Identify which cell holds the provided text, then report its [x, y] central coordinate. 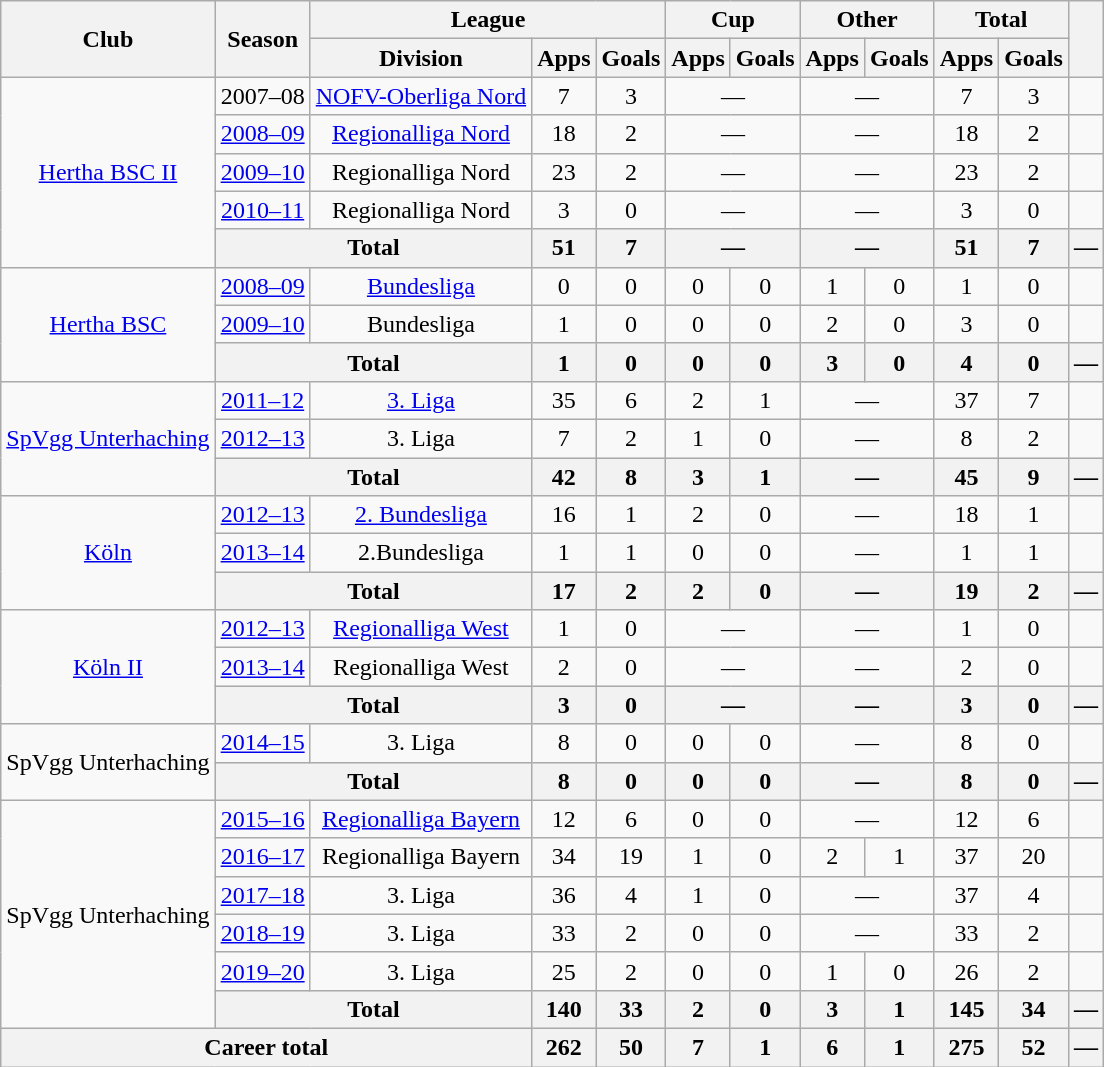
140 [564, 1009]
2019–20 [262, 971]
Köln [108, 553]
2017–18 [262, 895]
17 [564, 591]
42 [564, 477]
45 [966, 477]
Cup [733, 20]
145 [966, 1009]
Career total [266, 1047]
25 [564, 971]
2010–11 [262, 210]
2014–15 [262, 743]
Season [262, 39]
Köln II [108, 667]
League [488, 20]
9 [1034, 477]
2007–08 [262, 96]
Hertha BSC II [108, 172]
Division [420, 58]
36 [564, 895]
20 [1034, 857]
2016–17 [262, 857]
16 [564, 515]
26 [966, 971]
Hertha BSC [108, 324]
262 [564, 1047]
2015–16 [262, 819]
50 [631, 1047]
Club [108, 39]
52 [1034, 1047]
2. Bundesliga [420, 515]
2018–19 [262, 933]
2.Bundesliga [420, 553]
Other [867, 20]
2011–12 [262, 400]
275 [966, 1047]
35 [564, 400]
NOFV-Oberliga Nord [420, 96]
